Locate the cell with the specified text and output its [x, y] center coordinate. 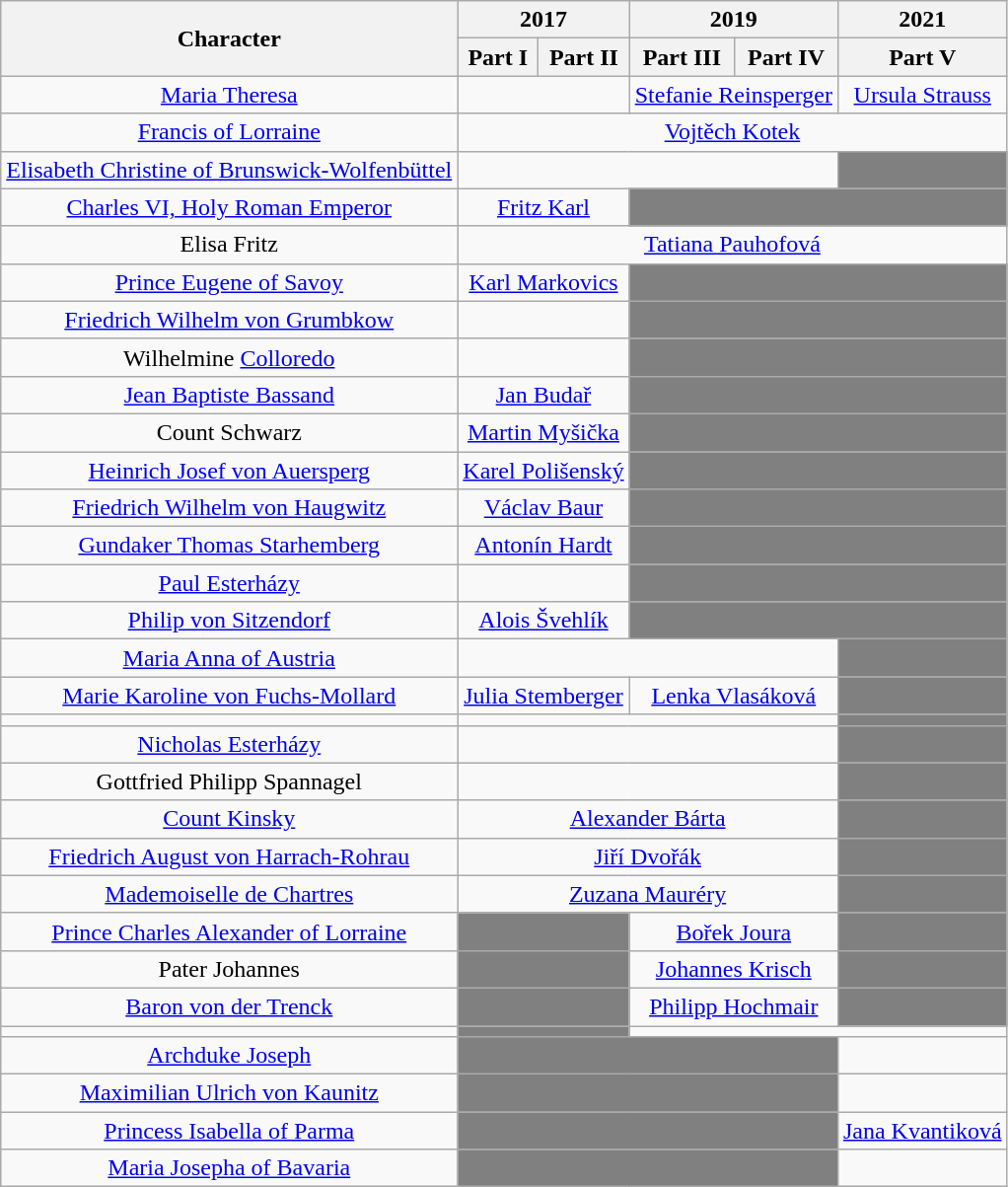
Václav Baur [543, 508]
2019 [734, 20]
Count Schwarz [229, 432]
Archduke Joseph [229, 1056]
Francis of Lorraine [229, 132]
Maria Anna of Austria [229, 658]
Friedrich Wilhelm von Grumbkow [229, 320]
Pater Johannes [229, 969]
Friedrich August von Harrach-Rohrau [229, 856]
Nicholas Esterházy [229, 744]
Part III [682, 57]
Mademoiselle de Chartres [229, 894]
Marie Karoline von Fuchs-Mollard [229, 696]
Karel Polišenský [543, 471]
Elisa Fritz [229, 245]
Paul Esterházy [229, 583]
Julia Stemberger [543, 696]
Zuzana Mauréry [648, 894]
Character [229, 38]
Lenka Vlasáková [734, 696]
Maria Josepha of Bavaria [229, 1168]
Fritz Karl [543, 207]
Karl Markovics [543, 282]
Part II [584, 57]
Philip von Sitzendorf [229, 621]
Maximilian Ulrich von Kaunitz [229, 1093]
Antonín Hardt [543, 546]
Jiří Dvořák [648, 856]
Part I [498, 57]
Prince Charles Alexander of Lorraine [229, 931]
Vojtěch Kotek [732, 132]
Part IV [787, 57]
Prince Eugene of Savoy [229, 282]
Heinrich Josef von Auersperg [229, 471]
Wilhelmine Colloredo [229, 357]
Part V [922, 57]
Ursula Strauss [922, 95]
Gundaker Thomas Starhemberg [229, 546]
Tatiana Pauhofová [732, 245]
Charles VI, Holy Roman Emperor [229, 207]
Johannes Krisch [734, 969]
Count Kinsky [229, 819]
Baron von der Trenck [229, 1006]
Jean Baptiste Bassand [229, 395]
2017 [543, 20]
Friedrich Wilhelm von Haugwitz [229, 508]
Elisabeth Christine of Brunswick-Wolfenbüttel [229, 170]
Martin Myšička [543, 432]
Jana Kvantiková [922, 1131]
Philipp Hochmair [734, 1006]
Bořek Joura [734, 931]
Stefanie Reinsperger [734, 95]
Maria Theresa [229, 95]
Princess Isabella of Parma [229, 1131]
2021 [922, 20]
Jan Budař [543, 395]
Alois Švehlík [543, 621]
Gottfried Philipp Spannagel [229, 781]
Alexander Bárta [648, 819]
